Locate the cell with the specified text and output its (X, Y) center coordinate. 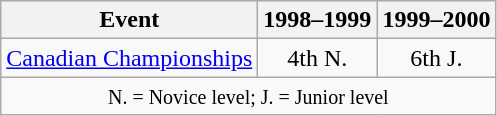
6th J. (436, 58)
1999–2000 (436, 20)
1998–1999 (318, 20)
Event (130, 20)
N. = Novice level; J. = Junior level (248, 96)
4th N. (318, 58)
Canadian Championships (130, 58)
